Determine the [x, y] coordinate at the center of the cell enclosing the given text.  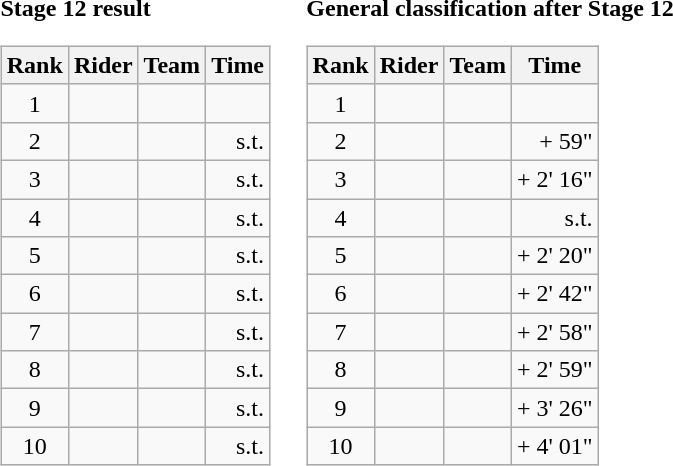
+ 4' 01" [554, 446]
+ 2' 59" [554, 370]
+ 2' 16" [554, 179]
+ 2' 42" [554, 294]
+ 3' 26" [554, 408]
+ 2' 20" [554, 256]
+ 2' 58" [554, 332]
+ 59" [554, 141]
